From the cell containing the given text, extract its center point as (x, y) coordinate. 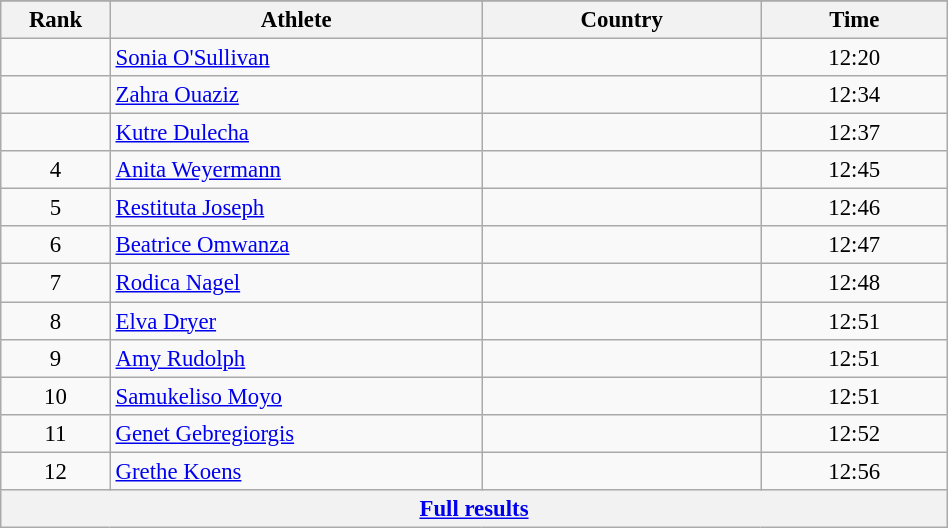
Country (622, 20)
Kutre Dulecha (296, 133)
11 (56, 433)
Beatrice Omwanza (296, 245)
12 (56, 471)
Grethe Koens (296, 471)
Anita Weyermann (296, 170)
12:37 (854, 133)
9 (56, 358)
Time (854, 20)
Zahra Ouaziz (296, 95)
Samukeliso Moyo (296, 396)
12:52 (854, 433)
Restituta Joseph (296, 208)
12:47 (854, 245)
Athlete (296, 20)
12:46 (854, 208)
Full results (474, 509)
12:56 (854, 471)
8 (56, 321)
Amy Rudolph (296, 358)
7 (56, 283)
6 (56, 245)
5 (56, 208)
4 (56, 170)
10 (56, 396)
Genet Gebregiorgis (296, 433)
Rodica Nagel (296, 283)
12:45 (854, 170)
Rank (56, 20)
12:20 (854, 58)
Sonia O'Sullivan (296, 58)
12:48 (854, 283)
12:34 (854, 95)
Elva Dryer (296, 321)
